Output the (x, y) coordinate of the center of the cell containing the given text.  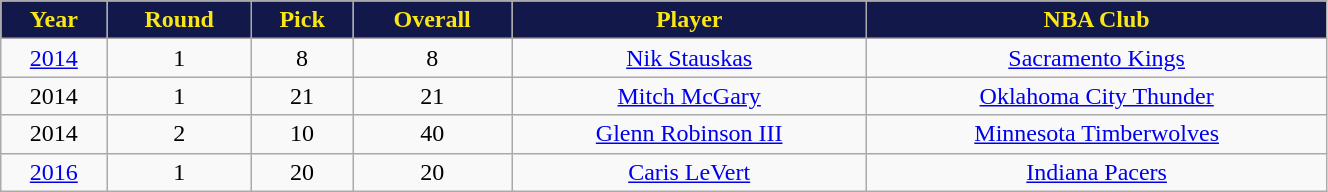
2016 (54, 172)
Sacramento Kings (1097, 58)
Minnesota Timberwolves (1097, 134)
Player (690, 20)
Nik Stauskas (690, 58)
2 (180, 134)
Oklahoma City Thunder (1097, 96)
Glenn Robinson III (690, 134)
Mitch McGary (690, 96)
Indiana Pacers (1097, 172)
Overall (432, 20)
40 (432, 134)
NBA Club (1097, 20)
Pick (302, 20)
Caris LeVert (690, 172)
10 (302, 134)
Year (54, 20)
Round (180, 20)
